Extract the (x, y) coordinate from the center of the cell holding the provided text.  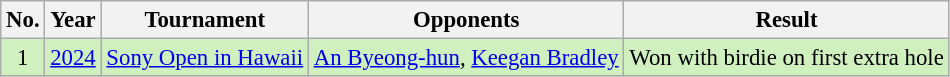
An Byeong-hun, Keegan Bradley (466, 58)
Sony Open in Hawaii (204, 58)
Opponents (466, 20)
No. (23, 20)
Result (786, 20)
2024 (73, 58)
Tournament (204, 20)
Won with birdie on first extra hole (786, 58)
1 (23, 58)
Year (73, 20)
